From the cell containing the given text, extract its center point as [X, Y] coordinate. 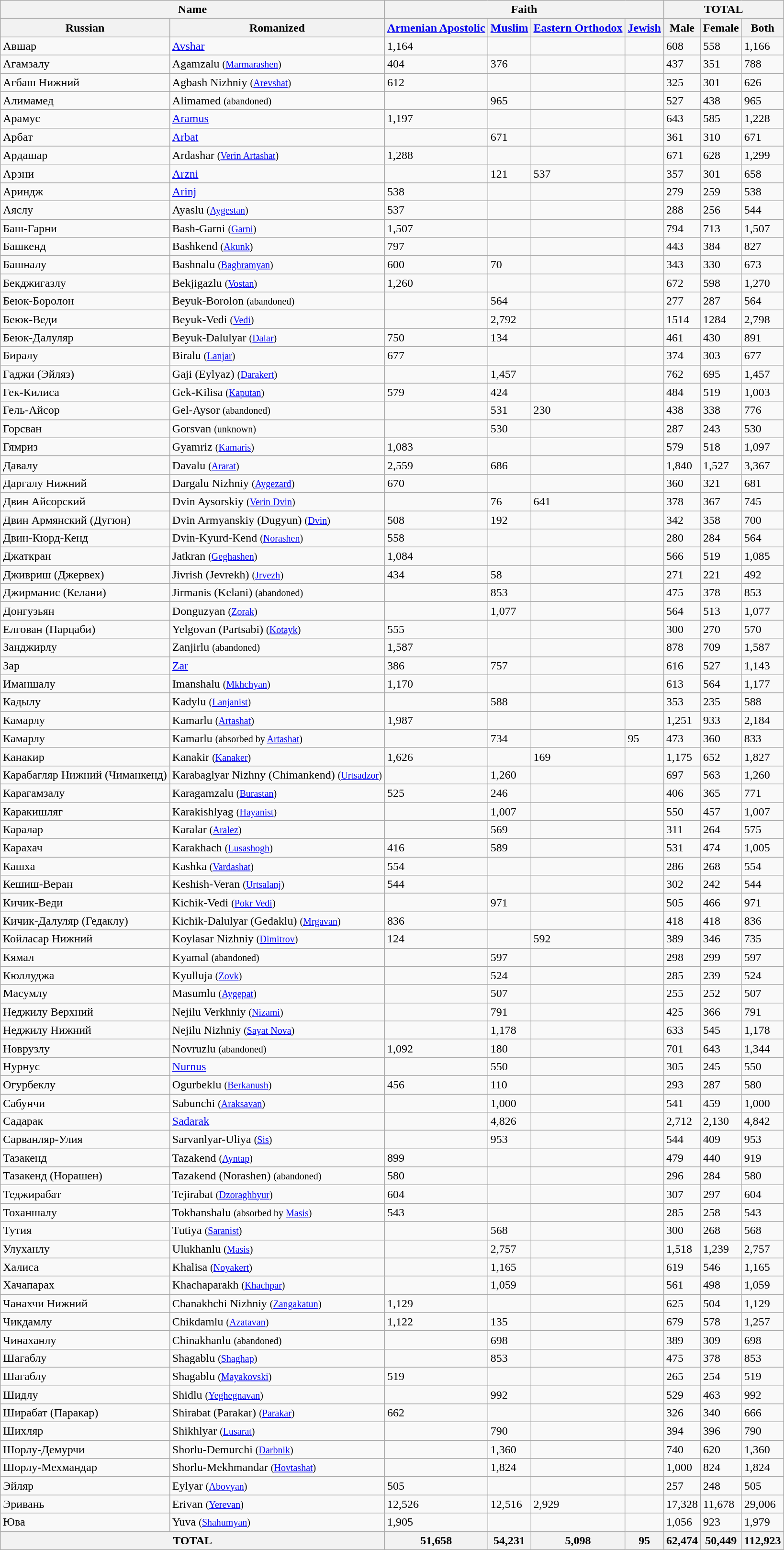
Двин-Кюрд-Кенд [85, 538]
Bashkend (Akunk) [277, 247]
Jatkran (Geghashen) [277, 556]
Кичик-Далуляр (Гедаклу) [85, 921]
474 [721, 848]
Эривань [85, 1504]
Ширабат (Паракар) [85, 1413]
Karakhach (Lusashogh) [277, 848]
443 [682, 247]
1,143 [762, 666]
Russian [85, 28]
Alimamed (abandoned) [277, 101]
351 [721, 64]
264 [721, 830]
110 [509, 1085]
384 [721, 247]
Чинаханлу [85, 1340]
Агамзалу [85, 64]
1,979 [762, 1522]
750 [436, 338]
461 [682, 338]
641 [578, 501]
Башналу [85, 265]
1,239 [721, 1249]
Тазакенд [85, 1158]
Новрузлу [85, 1048]
Aramus [277, 119]
Jirmanis (Kelani) (abandoned) [277, 593]
Агбаш Нижний [85, 82]
575 [762, 830]
457 [721, 812]
933 [721, 720]
Кичик-Веди [85, 903]
1,170 [436, 684]
1,084 [436, 556]
17,328 [682, 1504]
681 [762, 483]
734 [509, 738]
525 [436, 793]
2,559 [436, 465]
230 [578, 410]
279 [682, 192]
Улуханлу [85, 1249]
Gyamriz (Kamaris) [277, 447]
Kashka (Vardashat) [277, 866]
Eylyar (Abovyan) [277, 1486]
Shirabat (Parakar) (Parakar) [277, 1413]
1,987 [436, 720]
1,097 [762, 447]
762 [682, 374]
1,228 [762, 119]
619 [682, 1267]
Kyulluja (Zovk) [277, 975]
1,270 [762, 283]
Arbat [277, 137]
361 [682, 137]
338 [721, 410]
124 [436, 939]
Неджилу Нижний [85, 1030]
592 [578, 939]
1,344 [762, 1048]
Kanakir (Kanaker) [277, 757]
Джирманис (Келани) [85, 593]
Khachaparakh (Khachpar) [277, 1285]
Bekjigazlu (Vostan) [277, 283]
365 [721, 793]
135 [509, 1322]
Алимамед [85, 101]
Сабунчи [85, 1103]
321 [721, 483]
303 [721, 356]
5,098 [578, 1540]
Kichik-Dalulyar (Gedaklu) (Mrgavan) [277, 921]
662 [436, 1413]
899 [436, 1158]
Gorsvan (unknown) [277, 429]
Ardashar (Verin Artashat) [277, 155]
280 [682, 538]
192 [509, 520]
302 [682, 884]
484 [682, 392]
463 [721, 1395]
2,929 [578, 1504]
1,085 [762, 556]
Гаджи (Эйляз) [85, 374]
695 [721, 374]
Nejilu Nizhniy (Sayat Nova) [277, 1030]
Тоханшалу [85, 1212]
Sabunchi (Araksavan) [277, 1103]
Гямриз [85, 447]
Кямал [85, 957]
62,474 [682, 1540]
Yuva (Shahumyan) [277, 1522]
Donguzyan (Zorak) [277, 611]
Kamarlu (Artashat) [277, 720]
1284 [721, 319]
425 [682, 1012]
Ogurbeklu (Berkanush) [277, 1085]
Нурнус [85, 1066]
459 [721, 1103]
Арбат [85, 137]
Беюк-Веди [85, 319]
Chikdamlu (Azatavan) [277, 1322]
Эйляр [85, 1486]
340 [721, 1413]
Шихляр [85, 1431]
1,257 [762, 1322]
Каралар [85, 830]
Садарак [85, 1121]
Теджирабат [85, 1194]
121 [509, 173]
235 [721, 702]
Arzni [277, 173]
626 [762, 82]
Faith [524, 10]
255 [682, 994]
Kichik-Vedi (Pokr Vedi) [277, 903]
325 [682, 82]
299 [721, 957]
Karakishlyag (Hayanist) [277, 812]
585 [721, 119]
Kyamal (abandoned) [277, 957]
330 [721, 265]
Zanjirlu (abandoned) [277, 647]
Карабагляр Нижний (Чиманкенд) [85, 775]
Беюк-Боролон [85, 301]
679 [682, 1322]
271 [682, 575]
Chanakhchi Nizhniy (Zangakatun) [277, 1303]
788 [762, 64]
561 [682, 1285]
1,827 [762, 757]
Jewish [644, 28]
1,905 [436, 1522]
180 [509, 1048]
297 [721, 1194]
672 [682, 283]
50,449 [721, 1540]
797 [436, 247]
353 [682, 702]
827 [762, 247]
701 [682, 1048]
270 [721, 629]
Dvin-Kyurd-Kend (Norashen) [277, 538]
545 [721, 1030]
Koylasar Nizhniy (Dimitrov) [277, 939]
771 [762, 793]
652 [721, 757]
Kadylu (Lanjanist) [277, 702]
134 [509, 338]
29,006 [762, 1504]
713 [721, 228]
Beyuk-Borolon (abandoned) [277, 301]
Карагамзалу [85, 793]
Масумлу [85, 994]
406 [682, 793]
424 [509, 392]
Shagablu (Mayakovski) [277, 1376]
1,005 [762, 848]
Sarvanlyar-Uliya (Sis) [277, 1140]
Jivrish (Jevrekh) (Jrvezh) [277, 575]
Гек-Килиса [85, 392]
286 [682, 866]
563 [721, 775]
1,166 [762, 46]
Двин Айсорский [85, 501]
Ayaslu (Aygestan) [277, 210]
878 [682, 647]
Гель-Айсор [85, 410]
326 [682, 1413]
700 [762, 520]
757 [509, 666]
633 [682, 1030]
620 [721, 1449]
Karabaglyar Nizhny (Chimankend) (Urtsadzor) [277, 775]
697 [682, 775]
346 [721, 939]
Шидлу [85, 1395]
358 [721, 520]
Баш-Гарни [85, 228]
Gel-Aysor (abandoned) [277, 410]
Kamarlu (absorbed by Artashat) [277, 738]
833 [762, 738]
Ulukhanlu (Masis) [277, 1249]
1,626 [436, 757]
Nurnus [277, 1066]
70 [509, 265]
2,712 [682, 1121]
Both [762, 28]
1,197 [436, 119]
Горсван [85, 429]
Keshish-Veran (Urtsalanj) [277, 884]
Shikhlyar (Lusarat) [277, 1431]
Халиса [85, 1267]
1,083 [436, 447]
112,923 [762, 1540]
386 [436, 666]
1514 [682, 319]
Zar [277, 666]
555 [436, 629]
Karalar (Aralez) [277, 830]
Кюллуджа [85, 975]
Masumlu (Aygepat) [277, 994]
625 [682, 1303]
409 [721, 1140]
Дживриш (Джервех) [85, 575]
277 [682, 301]
2,184 [762, 720]
735 [762, 939]
Хачапарах [85, 1285]
357 [682, 173]
Name [192, 10]
Ариндж [85, 192]
396 [721, 1431]
343 [682, 265]
Биралу [85, 356]
569 [509, 830]
221 [721, 575]
Armenian Apostolic [436, 28]
578 [721, 1322]
Eastern Orthodox [578, 28]
Иманшалу [85, 684]
Female [721, 28]
376 [509, 64]
1,092 [436, 1048]
239 [721, 975]
Тутия [85, 1231]
616 [682, 666]
1,527 [721, 465]
508 [436, 520]
51,658 [436, 1540]
Сарванляр-Улия [85, 1140]
288 [682, 210]
307 [682, 1194]
Шорлу-Мехмандар [85, 1468]
1,288 [436, 155]
Beyuk-Vedi (Vedi) [277, 319]
Шорлу-Демурчи [85, 1449]
686 [509, 465]
Занджирлу [85, 647]
256 [721, 210]
259 [721, 192]
Каракишляг [85, 812]
367 [721, 501]
Аяслу [85, 210]
Беюк-Далуляр [85, 338]
492 [762, 575]
Бекджигазлу [85, 283]
416 [436, 848]
Nejilu Verkhniy (Nizami) [277, 1012]
Bashnalu (Baghramyan) [277, 265]
745 [762, 501]
Yelgovan (Partsabi) (Kotayk) [277, 629]
310 [721, 137]
76 [509, 501]
Кадылу [85, 702]
4,842 [762, 1121]
311 [682, 830]
608 [682, 46]
1,056 [682, 1522]
Dargalu Nizhniy (Aygezard) [277, 483]
566 [682, 556]
794 [682, 228]
Shagablu (Shaghap) [277, 1358]
Imanshalu (Mkhchyan) [277, 684]
1,122 [436, 1322]
12,526 [436, 1504]
529 [682, 1395]
Елгован (Парцаби) [85, 629]
570 [762, 629]
1,175 [682, 757]
309 [721, 1340]
Erivan (Yerevan) [277, 1504]
404 [436, 64]
Двин Армянский (Дугюн) [85, 520]
54,231 [509, 1540]
Чикдамлу [85, 1322]
Койласар Нижний [85, 939]
Арзни [85, 173]
740 [682, 1449]
1,164 [436, 46]
Ардашар [85, 155]
169 [578, 757]
437 [682, 64]
612 [436, 82]
Chinakhanlu (abandoned) [277, 1340]
Tazakend (Ayntap) [277, 1158]
1,299 [762, 155]
Чанахчи Нижний [85, 1303]
Shidlu (Yeghegnavan) [277, 1395]
374 [682, 356]
628 [721, 155]
1,518 [682, 1249]
Shorlu-Demurchi (Darbnik) [277, 1449]
466 [721, 903]
Male [682, 28]
440 [721, 1158]
600 [436, 265]
430 [721, 338]
2,798 [762, 319]
58 [509, 575]
394 [682, 1431]
Огурбеклу [85, 1085]
479 [682, 1158]
504 [721, 1303]
Tejirabat (Dzoraghbyur) [277, 1194]
589 [509, 848]
Юва [85, 1522]
Tutiya (Saranist) [277, 1231]
257 [682, 1486]
Dvin Armyanskiy (Dugyun) (Dvin) [277, 520]
366 [721, 1012]
Башкенд [85, 247]
2,792 [509, 319]
252 [721, 994]
Romanized [277, 28]
Арамус [85, 119]
891 [762, 338]
245 [721, 1066]
Донгузьян [85, 611]
246 [509, 793]
498 [721, 1285]
305 [682, 1066]
Karagamzalu (Burastan) [277, 793]
Джаткран [85, 556]
Arinj [277, 192]
Карахач [85, 848]
254 [721, 1376]
434 [436, 575]
Dvin Aysorskiy (Verin Dvin) [277, 501]
Sadarak [277, 1121]
Tokhanshalu (absorbed by Masis) [277, 1212]
824 [721, 1468]
598 [721, 283]
Даргалу Нижний [85, 483]
Biralu (Lanjar) [277, 356]
Неджилу Верхний [85, 1012]
1,003 [762, 392]
2,130 [721, 1121]
12,516 [509, 1504]
4,826 [509, 1121]
923 [721, 1522]
296 [682, 1176]
Gek-Kilisa (Kaputan) [277, 392]
Agamzalu (Marmarashen) [277, 64]
456 [436, 1085]
541 [682, 1103]
Кешиш-Веран [85, 884]
Avshar [277, 46]
776 [762, 410]
293 [682, 1085]
248 [721, 1486]
243 [721, 429]
Muslim [509, 28]
513 [721, 611]
Tazakend (Norashen) (abandoned) [277, 1176]
673 [762, 265]
Тазакенд (Норашен) [85, 1176]
298 [682, 957]
Shorlu-Mekhmandar (Hovtashat) [277, 1468]
Кашха [85, 866]
Gaji (Eylyaz) (Darakert) [277, 374]
342 [682, 520]
Khalisa (Noyakert) [277, 1267]
Agbash Nizhniy (Arevshat) [277, 82]
546 [721, 1267]
Davalu (Ararat) [277, 465]
613 [682, 684]
Давалу [85, 465]
666 [762, 1413]
3,367 [762, 465]
670 [436, 483]
1,840 [682, 465]
242 [721, 884]
518 [721, 447]
Novruzlu (abandoned) [277, 1048]
658 [762, 173]
1,177 [762, 684]
Bash-Garni (Garni) [277, 228]
709 [721, 647]
Beyuk-Dalulyar (Dalar) [277, 338]
919 [762, 1158]
Канакир [85, 757]
11,678 [721, 1504]
Зар [85, 666]
Авшар [85, 46]
265 [682, 1376]
473 [682, 738]
258 [721, 1212]
1,251 [682, 720]
